For the text-containing cell, return its midpoint in (X, Y) coordinate format. 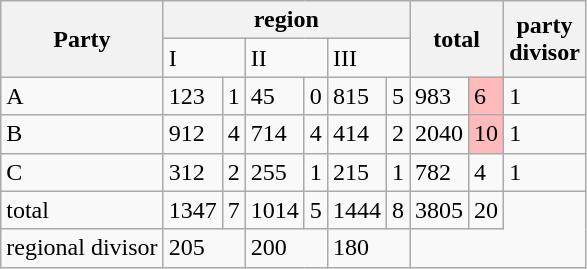
2040 (440, 134)
20 (486, 210)
Party (82, 39)
B (82, 134)
II (286, 58)
1444 (356, 210)
0 (316, 96)
215 (356, 172)
912 (192, 134)
312 (192, 172)
983 (440, 96)
180 (368, 248)
1014 (274, 210)
C (82, 172)
1347 (192, 210)
7 (234, 210)
815 (356, 96)
6 (486, 96)
region (286, 20)
714 (274, 134)
205 (204, 248)
255 (274, 172)
III (368, 58)
123 (192, 96)
200 (286, 248)
8 (398, 210)
782 (440, 172)
45 (274, 96)
10 (486, 134)
3805 (440, 210)
partydivisor (545, 39)
regional divisor (82, 248)
414 (356, 134)
I (204, 58)
A (82, 96)
